Locate the cell with the specified text and output its (x, y) center coordinate. 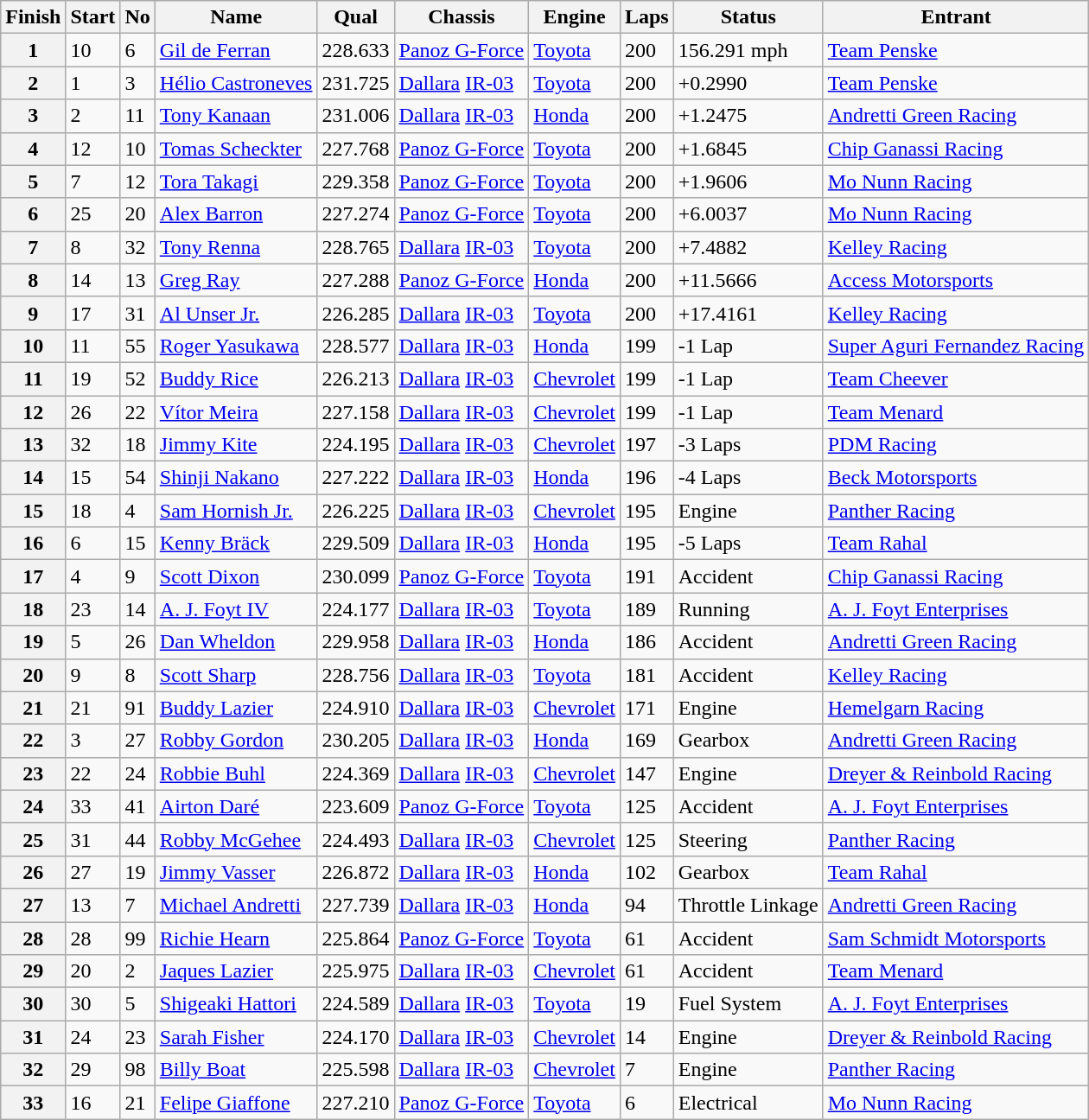
94 (646, 905)
99 (137, 938)
Chassis (462, 17)
PDM Racing (956, 445)
228.633 (356, 50)
Airton Daré (236, 806)
228.577 (356, 346)
Gil de Ferran (236, 50)
A. J. Foyt IV (236, 609)
Sam Schmidt Motorsports (956, 938)
Electrical (748, 1103)
Tora Takagi (236, 181)
Throttle Linkage (748, 905)
+7.4882 (748, 247)
Robby McGehee (236, 839)
-5 Laps (748, 544)
169 (646, 741)
231.006 (356, 116)
Steering (748, 839)
+17.4161 (748, 313)
Sarah Fisher (236, 1037)
Name (236, 17)
+1.2475 (748, 116)
Tomas Scheckter (236, 149)
227.210 (356, 1103)
225.864 (356, 938)
230.205 (356, 741)
+11.5666 (748, 280)
Jimmy Kite (236, 445)
156.291 mph (748, 50)
Michael Andretti (236, 905)
224.589 (356, 1004)
189 (646, 609)
98 (137, 1070)
197 (646, 445)
191 (646, 576)
Hélio Castroneves (236, 83)
Vítor Meira (236, 412)
224.910 (356, 708)
Laps (646, 17)
Entrant (956, 17)
228.756 (356, 675)
Greg Ray (236, 280)
Al Unser Jr. (236, 313)
No (137, 17)
41 (137, 806)
196 (646, 478)
227.222 (356, 478)
Kenny Bräck (236, 544)
Shigeaki Hattori (236, 1004)
52 (137, 379)
91 (137, 708)
226.225 (356, 511)
Robbie Buhl (236, 773)
54 (137, 478)
227.739 (356, 905)
44 (137, 839)
Beck Motorsports (956, 478)
Felipe Giaffone (236, 1103)
227.768 (356, 149)
Super Aguri Fernandez Racing (956, 346)
Buddy Rice (236, 379)
Richie Hearn (236, 938)
Shinji Nakano (236, 478)
Alex Barron (236, 214)
Finish (33, 17)
229.509 (356, 544)
229.958 (356, 642)
223.609 (356, 806)
Fuel System (748, 1004)
181 (646, 675)
225.598 (356, 1070)
224.369 (356, 773)
226.872 (356, 872)
227.158 (356, 412)
228.765 (356, 247)
171 (646, 708)
Tony Kanaan (236, 116)
-4 Laps (748, 478)
Buddy Lazier (236, 708)
+6.0037 (748, 214)
147 (646, 773)
+1.9606 (748, 181)
+1.6845 (748, 149)
186 (646, 642)
Jimmy Vasser (236, 872)
Team Cheever (956, 379)
Start (93, 17)
229.358 (356, 181)
Scott Dixon (236, 576)
224.177 (356, 609)
Robby Gordon (236, 741)
227.274 (356, 214)
224.170 (356, 1037)
226.285 (356, 313)
Running (748, 609)
Dan Wheldon (236, 642)
Jaques Lazier (236, 971)
102 (646, 872)
+0.2990 (748, 83)
230.099 (356, 576)
227.288 (356, 280)
224.195 (356, 445)
Qual (356, 17)
231.725 (356, 83)
Sam Hornish Jr. (236, 511)
Hemelgarn Racing (956, 708)
-3 Laps (748, 445)
Status (748, 17)
224.493 (356, 839)
55 (137, 346)
Billy Boat (236, 1070)
Scott Sharp (236, 675)
Tony Renna (236, 247)
Roger Yasukawa (236, 346)
226.213 (356, 379)
Access Motorsports (956, 280)
225.975 (356, 971)
